Provide the [x, y] coordinate of the cell's center where the given text is located.  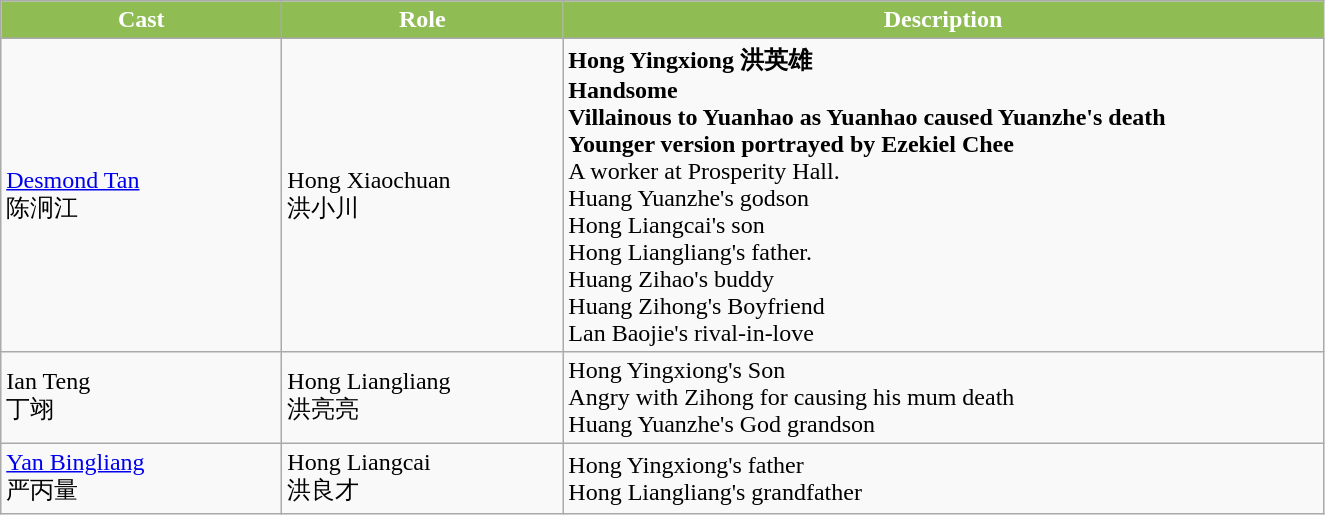
Description [943, 20]
Hong Liangliang 洪亮亮 [422, 397]
Hong Yingxiong's Son Angry with Zihong for causing his mum death Huang Yuanzhe's God grandson [943, 397]
Hong Liangcai 洪良才 [422, 478]
Hong Yingxiong's father Hong Liangliang's grandfather [943, 478]
Yan Bingliang 严丙量 [142, 478]
Cast [142, 20]
Hong Xiaochuan 洪小川 [422, 196]
Ian Teng 丁翊 [142, 397]
Role [422, 20]
Desmond Tan 陈泂江 [142, 196]
